Output the [x, y] coordinate of the center of the cell containing the given text.  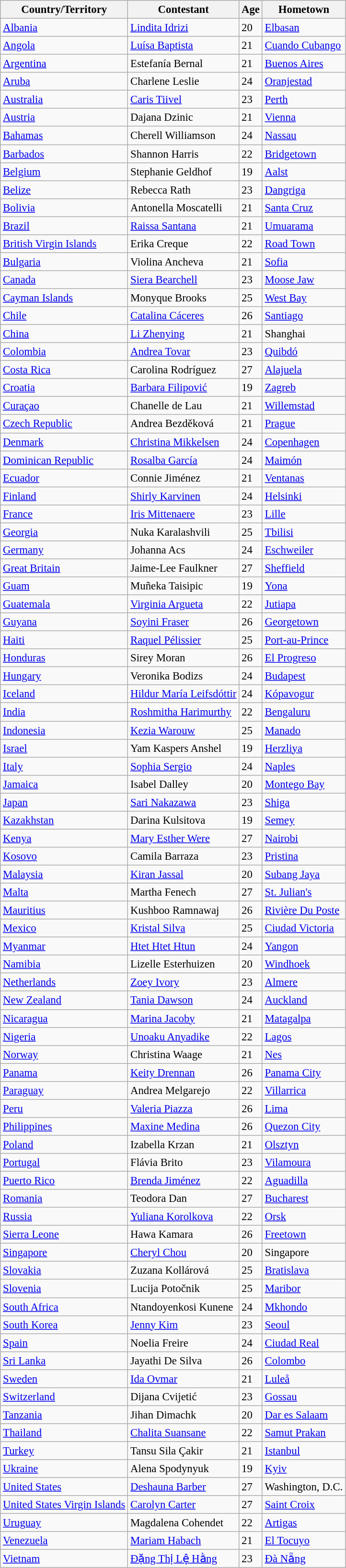
Washington, D.C. [304, 1487]
Jayathi De Silva [184, 1360]
Copenhagen [304, 442]
British Virgin Islands [64, 244]
Aruba [64, 81]
Magdalena Cohendet [184, 1523]
Aalst [304, 172]
Iceland [64, 694]
Moose Jaw [304, 280]
Teodora Dan [184, 1199]
Martha Fenech [184, 892]
Htet Htet Htun [184, 946]
Maribor [304, 1289]
Kyiv [304, 1469]
Mexico [64, 928]
Budapest [304, 676]
Netherlands [64, 982]
Switzerland [64, 1397]
Montego Bay [304, 784]
China [64, 334]
Curaçao [64, 406]
Isabel Dalley [184, 784]
Tanzania [64, 1415]
Ukraine [64, 1469]
Camila Barraza [184, 856]
Matagalpa [304, 1018]
El Tocuyo [304, 1541]
Kushboo Ramnawaj [184, 911]
Austria [64, 117]
Argentina [64, 64]
Christina Mikkelsen [184, 442]
Poland [64, 1144]
Honduras [64, 658]
Bulgaria [64, 262]
Norway [64, 1054]
Raissa Santana [184, 226]
Keity Drennan [184, 1072]
Turkey [64, 1451]
Brazil [64, 226]
Helsinki [304, 496]
Sheffield [304, 568]
Slovakia [64, 1270]
Andrea Bezděková [184, 424]
Johanna Acs [184, 550]
Sofia [304, 262]
El Progreso [304, 658]
Bridgetown [304, 154]
Ida Ovmar [184, 1379]
West Bay [304, 298]
Umuarama [304, 226]
Dar es Salaam [304, 1415]
Charlene Leslie [184, 81]
Alajuela [304, 370]
Panama City [304, 1072]
Dangriga [304, 190]
Marina Jacoby [184, 1018]
Kópavogur [304, 694]
Great Britain [64, 568]
Zoey Ivory [184, 982]
Bratislava [304, 1270]
Eschweiler [304, 550]
Guyana [64, 622]
Stephanie Geldhof [184, 172]
Artigas [304, 1523]
Ventanas [304, 478]
Rivière Du Poste [304, 911]
Barbados [64, 154]
Costa Rica [64, 370]
Guam [64, 586]
Villarrica [304, 1091]
Muñeka Taisipic [184, 586]
Perth [304, 100]
Contestant [184, 10]
Albania [64, 28]
Shannon Harris [184, 154]
Japan [64, 802]
Brenda Jiménez [184, 1181]
Seoul [304, 1325]
Semey [304, 820]
Nigeria [64, 1037]
Nuka Karalashvili [184, 532]
Santiago [304, 316]
Zuzana Kollárová [184, 1270]
Izabella Krzan [184, 1144]
Mauritius [64, 911]
Buenos Aires [304, 64]
Yam Kaspers Anshel [184, 748]
Subang Jaya [304, 874]
Christina Waage [184, 1054]
Hawa Kamara [184, 1234]
Georgia [64, 532]
Malaysia [64, 874]
Belgium [64, 172]
Uruguay [64, 1523]
Belize [64, 190]
Veronika Bodizs [184, 676]
United States [64, 1487]
Tbilisi [304, 532]
Mary Esther Were [184, 838]
Gossau [304, 1397]
Soyini Fraser [184, 622]
Monyque Brooks [184, 298]
Dominican Republic [64, 460]
Prague [304, 424]
Road Town [304, 244]
Almere [304, 982]
Australia [64, 100]
Colombia [64, 352]
Raquel Pélissier [184, 640]
Georgetown [304, 622]
Lucija Potočnik [184, 1289]
Sirey Moran [184, 658]
Tansu Sila Çakir [184, 1451]
Elbasan [304, 28]
Đặng Thị Lệ Hằng [184, 1559]
Vienna [304, 117]
Maxine Medina [184, 1127]
Luleå [304, 1379]
Darina Kulsitova [184, 820]
Auckland [304, 1001]
Port-au-Prince [304, 640]
Santa Cruz [304, 208]
France [64, 514]
Yangon [304, 946]
Peru [64, 1108]
Sweden [64, 1379]
Siera Bearchell [184, 280]
Unoaku Anyadike [184, 1037]
Shiga [304, 802]
Maimón [304, 460]
Bolivia [64, 208]
Willemstad [304, 406]
Denmark [64, 442]
Ecuador [64, 478]
Flávia Brito [184, 1163]
Nassau [304, 136]
Mkhondo [304, 1307]
Thailand [64, 1433]
Manado [304, 730]
Kristal Silva [184, 928]
Virginia Argueta [184, 604]
Kiran Jassal [184, 874]
Lindita Idrizi [184, 28]
Age [251, 10]
Iris Mittenaere [184, 514]
Andrea Tovar [184, 352]
Aguadilla [304, 1181]
Valeria Piazza [184, 1108]
Roshmitha Harimurthy [184, 712]
Russia [64, 1217]
Quezon City [304, 1127]
Nairobi [304, 838]
Tania Dawson [184, 1001]
Jutiapa [304, 604]
Ciudad Real [304, 1343]
Indonesia [64, 730]
Puerto Rico [64, 1181]
Carolina Rodríguez [184, 370]
Philippines [64, 1127]
Alena Spodynyuk [184, 1469]
Sophia Sergio [184, 766]
Haiti [64, 640]
Oranjestad [304, 81]
Naples [304, 766]
Slovenia [64, 1289]
Yona [304, 586]
Vietnam [64, 1559]
Estefanía Bernal [184, 64]
Olsztyn [304, 1144]
Dajana Dzinic [184, 117]
Lagos [304, 1037]
Italy [64, 766]
Spain [64, 1343]
Venezuela [64, 1541]
Portugal [64, 1163]
Istanbul [304, 1451]
Pristina [304, 856]
Bucharest [304, 1199]
Erika Creque [184, 244]
Panama [64, 1072]
Jamaica [64, 784]
Noelia Freire [184, 1343]
Jihan Dimachk [184, 1415]
Vilamoura [304, 1163]
South Africa [64, 1307]
Hometown [304, 10]
Carolyn Carter [184, 1505]
Hungary [64, 676]
Myanmar [64, 946]
St. Julian's [304, 892]
Antonella Moscatelli [184, 208]
Rebecca Rath [184, 190]
Chile [64, 316]
Luísa Baptista [184, 46]
Namibia [64, 964]
Saint Croix [304, 1505]
South Korea [64, 1325]
United States Virgin Islands [64, 1505]
Lille [304, 514]
New Zealand [64, 1001]
Shanghai [304, 334]
Catalina Cáceres [184, 316]
Canada [64, 280]
Malta [64, 892]
Kosovo [64, 856]
Ntandoyenkosi Kunene [184, 1307]
Paraguay [64, 1091]
India [64, 712]
Croatia [64, 388]
Mariam Habach [184, 1541]
Guatemala [64, 604]
Finland [64, 496]
Kezia Warouw [184, 730]
Shirly Karvinen [184, 496]
Sri Lanka [64, 1360]
Connie Jiménez [184, 478]
Quibdó [304, 352]
Rosalba García [184, 460]
Chanelle de Lau [184, 406]
Andrea Melgarejo [184, 1091]
Dijana Cvijetić [184, 1397]
Windhoek [304, 964]
Deshauna Barber [184, 1487]
Li Zhenying [184, 334]
Czech Republic [64, 424]
Bahamas [64, 136]
Angola [64, 46]
Cherell Williamson [184, 136]
Đà Nẵng [304, 1559]
Violina Ancheva [184, 262]
Caris Tiivel [184, 100]
Lima [304, 1108]
Samut Prakan [304, 1433]
Kenya [64, 838]
Nicaragua [64, 1018]
Country/Territory [64, 10]
Cayman Islands [64, 298]
Cheryl Chou [184, 1253]
Sierra Leone [64, 1234]
Lizelle Esterhuizen [184, 964]
Nes [304, 1054]
Cuando Cubango [304, 46]
Kazakhstan [64, 820]
Romania [64, 1199]
Freetown [304, 1234]
Orsk [304, 1217]
Chalita Suansane [184, 1433]
Germany [64, 550]
Colombo [304, 1360]
Jenny Kim [184, 1325]
Ciudad Victoria [304, 928]
Bengaluru [304, 712]
Barbara Filipović [184, 388]
Israel [64, 748]
Sari Nakazawa [184, 802]
Herzliya [304, 748]
Jaime-Lee Faulkner [184, 568]
Hildur María Leifsdóttir [184, 694]
Zagreb [304, 388]
Yuliana Korolkova [184, 1217]
